Determine the (X, Y) coordinate at the center of the cell enclosing the given text.  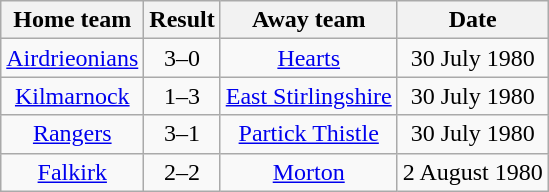
2–2 (182, 172)
Airdrieonians (72, 58)
3–0 (182, 58)
East Stirlingshire (308, 96)
Away team (308, 20)
1–3 (182, 96)
Morton (308, 172)
Result (182, 20)
Falkirk (72, 172)
3–1 (182, 134)
Date (472, 20)
Rangers (72, 134)
Kilmarnock (72, 96)
Partick Thistle (308, 134)
Home team (72, 20)
Hearts (308, 58)
2 August 1980 (472, 172)
